Detect which cell encompasses the target text, then output its (X, Y) center coordinate. 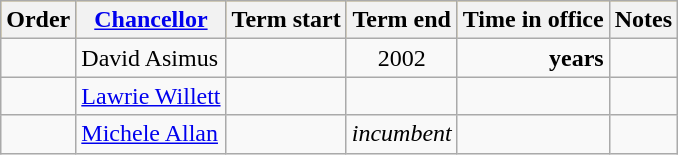
Term end (402, 20)
Michele Allan (151, 134)
years (533, 58)
incumbent (402, 134)
Lawrie Willett (151, 96)
Chancellor (151, 20)
Time in office (533, 20)
Order (38, 20)
Term start (286, 20)
David Asimus (151, 58)
Notes (643, 20)
2002 (402, 58)
